From the cell containing the given text, extract its center point as (X, Y) coordinate. 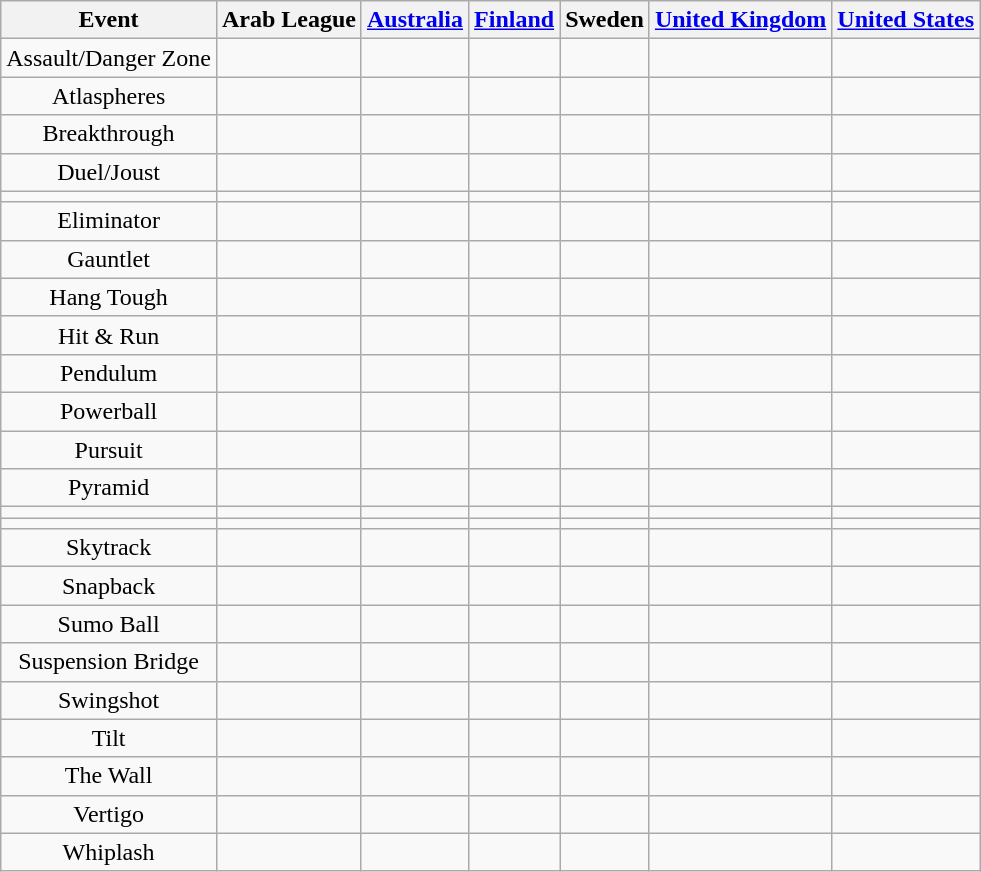
United Kingdom (740, 20)
Duel/Joust (109, 172)
Sumo Ball (109, 624)
Australia (414, 20)
United States (906, 20)
Atlaspheres (109, 96)
Skytrack (109, 548)
Pursuit (109, 449)
Pendulum (109, 373)
Event (109, 20)
Swingshot (109, 700)
Eliminator (109, 221)
Sweden (605, 20)
Hang Tough (109, 297)
Tilt (109, 738)
Vertigo (109, 814)
Powerball (109, 411)
Hit & Run (109, 335)
Finland (514, 20)
Suspension Bridge (109, 662)
Whiplash (109, 852)
Breakthrough (109, 134)
Arab League (288, 20)
Gauntlet (109, 259)
Snapback (109, 586)
Assault/Danger Zone (109, 58)
The Wall (109, 776)
Pyramid (109, 488)
